Determine the (x, y) coordinate at the center of the cell enclosing the given text.  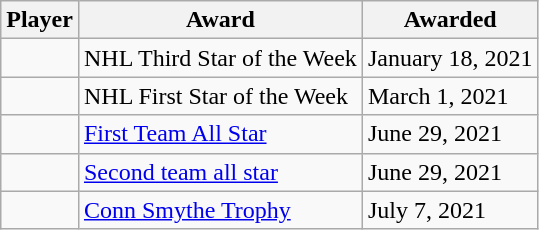
NHL Third Star of the Week (220, 58)
Second team all star (220, 172)
January 18, 2021 (450, 58)
Award (220, 20)
Awarded (450, 20)
Player (40, 20)
July 7, 2021 (450, 210)
NHL First Star of the Week (220, 96)
Conn Smythe Trophy (220, 210)
March 1, 2021 (450, 96)
First Team All Star (220, 134)
